Determine the [X, Y] coordinate at the center of the cell enclosing the given text.  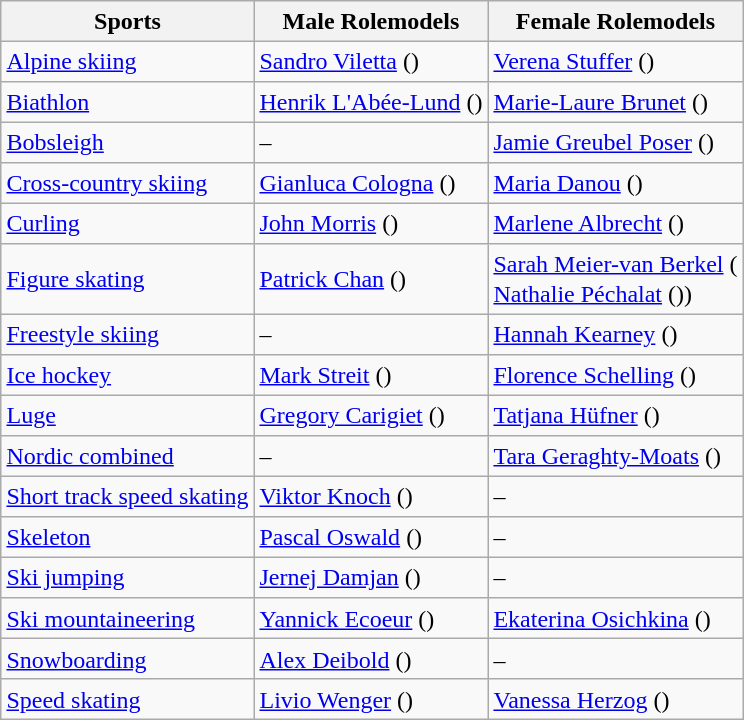
Mark Streit () [371, 376]
Marlene Albrecht () [616, 224]
Skeleton [128, 538]
Tara Geraghty-Moats () [616, 456]
Luge [128, 416]
Alex Deibold () [371, 660]
Bobsleigh [128, 142]
Sarah Meier-van Berkel (Nathalie Péchalat ()) [616, 279]
Livio Wenger () [371, 700]
Hannah Kearney () [616, 334]
Verena Stuffer () [616, 62]
Jernej Damjan () [371, 578]
Short track speed skating [128, 498]
John Morris () [371, 224]
Cross-country skiing [128, 184]
Viktor Knoch () [371, 498]
Ski jumping [128, 578]
Sandro Viletta () [371, 62]
Ekaterina Osichkina () [616, 618]
Sports [128, 22]
Marie-Laure Brunet () [616, 102]
Figure skating [128, 279]
Maria Danou () [616, 184]
Alpine skiing [128, 62]
Male Rolemodels [371, 22]
Curling [128, 224]
Pascal Oswald () [371, 538]
Patrick Chan () [371, 279]
Nordic combined [128, 456]
Biathlon [128, 102]
Speed skating [128, 700]
Snowboarding [128, 660]
Henrik L'Abée-Lund () [371, 102]
Tatjana Hüfner () [616, 416]
Female Rolemodels [616, 22]
Vanessa Herzog () [616, 700]
Ice hockey [128, 376]
Gregory Carigiet () [371, 416]
Jamie Greubel Poser () [616, 142]
Florence Schelling () [616, 376]
Gianluca Cologna () [371, 184]
Yannick Ecoeur () [371, 618]
Freestyle skiing [128, 334]
Ski mountaineering [128, 618]
